Search for the cell housing the specified text and yield its (X, Y) center coordinate. 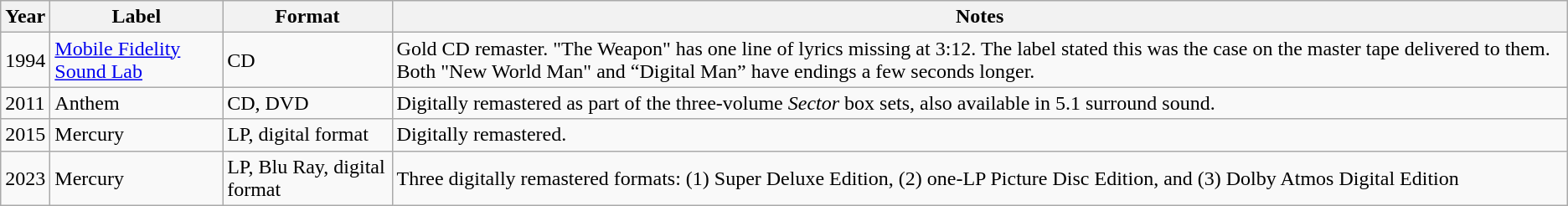
Format (307, 17)
2015 (25, 135)
CD (307, 60)
Three digitally remastered formats: (1) Super Deluxe Edition, (2) one-LP Picture Disc Edition, and (3) Dolby Atmos Digital Edition (980, 178)
CD, DVD (307, 103)
Label (137, 17)
1994 (25, 60)
LP, Blu Ray, digital format (307, 178)
Anthem (137, 103)
LP, digital format (307, 135)
Digitally remastered as part of the three-volume Sector box sets, also available in 5.1 surround sound. (980, 103)
Mobile Fidelity Sound Lab (137, 60)
Digitally remastered. (980, 135)
2011 (25, 103)
Notes (980, 17)
2023 (25, 178)
Year (25, 17)
